Scan for the cell matching the given text and deliver its [x, y] coordinate at center. 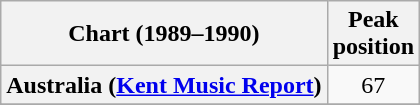
Chart (1989–1990) [164, 34]
67 [373, 85]
Peakposition [373, 34]
Australia (Kent Music Report) [164, 85]
